Provide the [x, y] coordinate of the cell's center where the given text is located.  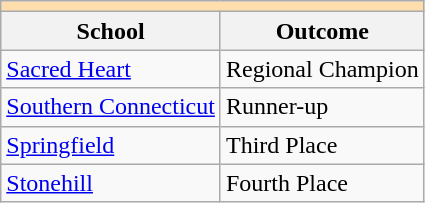
Runner-up [322, 107]
Third Place [322, 145]
Regional Champion [322, 69]
Outcome [322, 31]
Southern Connecticut [111, 107]
Springfield [111, 145]
School [111, 31]
Sacred Heart [111, 69]
Stonehill [111, 183]
Fourth Place [322, 183]
